Provide the [X, Y] coordinate of the cell's center where the given text is located.  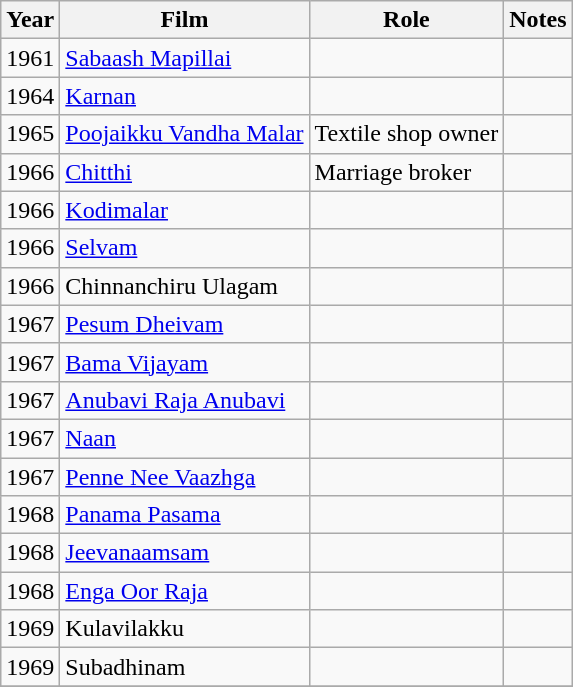
Panama Pasama [184, 515]
Karnan [184, 96]
Film [184, 20]
1964 [30, 96]
Notes [538, 20]
Subadhinam [184, 667]
Anubavi Raja Anubavi [184, 400]
Textile shop owner [406, 134]
Penne Nee Vaazhga [184, 477]
Selvam [184, 248]
1961 [30, 58]
Year [30, 20]
Jeevanaamsam [184, 553]
Sabaash Mapillai [184, 58]
Kodimalar [184, 210]
Chinnanchiru Ulagam [184, 286]
Kulavilakku [184, 629]
Enga Oor Raja [184, 591]
Role [406, 20]
Poojaikku Vandha Malar [184, 134]
Pesum Dheivam [184, 324]
Chitthi [184, 172]
Marriage broker [406, 172]
Bama Vijayam [184, 362]
Naan [184, 438]
1965 [30, 134]
